Return the [x, y] coordinate for the center point of the cell that contains the specified text.  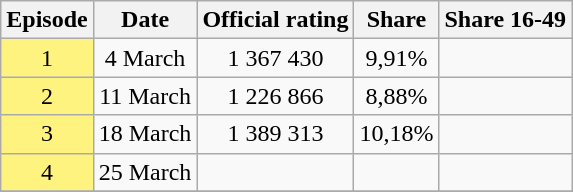
4 [47, 172]
8,88% [396, 96]
Episode [47, 20]
25 March [145, 172]
3 [47, 134]
Share 16-49 [506, 20]
1 367 430 [276, 58]
9,91% [396, 58]
4 March [145, 58]
11 March [145, 96]
Date [145, 20]
Official rating [276, 20]
1 389 313 [276, 134]
2 [47, 96]
18 March [145, 134]
Share [396, 20]
1 [47, 58]
10,18% [396, 134]
1 226 866 [276, 96]
